Return the (X, Y) coordinate for the center point of the cell that contains the specified text.  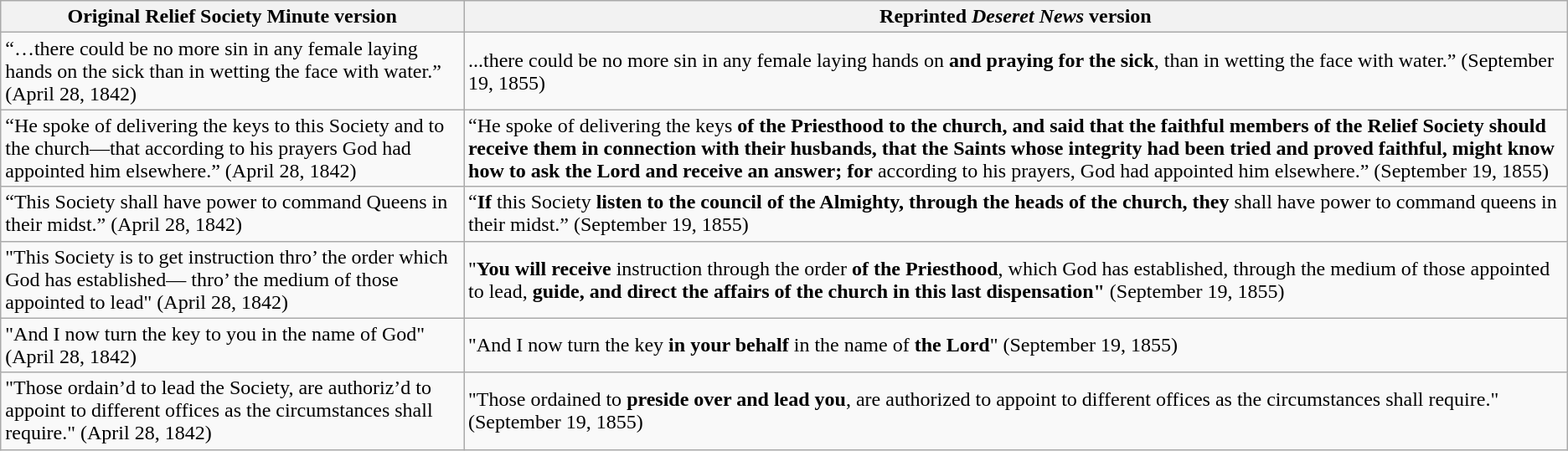
“…there could be no more sin in any female laying hands on the sick than in wetting the face with water.” (April 28, 1842) (233, 71)
“This Society shall have power to command Queens in their midst.” (April 28, 1842) (233, 214)
Reprinted Deseret News version (1016, 17)
“He spoke of delivering the keys to this Society and to the church—that according to his prayers God had appointed him elsewhere.” (April 28, 1842) (233, 148)
"And I now turn the key to you in the name of God" (April 28, 1842) (233, 345)
...there could be no more sin in any female laying hands on and praying for the sick, than in wetting the face with water.” (September 19, 1855) (1016, 71)
"Those ordain’d to lead the Society, are authoriz’d to appoint to different offices as the circumstances shall require." (April 28, 1842) (233, 411)
Original Relief Society Minute version (233, 17)
"And I now turn the key in your behalf in the name of the Lord" (September 19, 1855) (1016, 345)
"This Society is to get instruction thro’ the order which God has established— thro’ the medium of those appointed to lead" (April 28, 1842) (233, 279)
